Scan for the cell matching the given text and deliver its [x, y] coordinate at center. 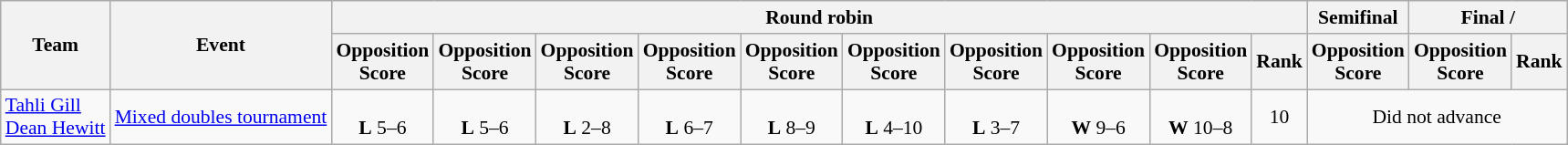
L 2–8 [587, 117]
Round robin [819, 17]
Tahli GillDean Hewitt [56, 117]
L 4–10 [894, 117]
Team [56, 46]
10 [1279, 117]
L 3–7 [996, 117]
Final / [1489, 17]
W 9–6 [1098, 117]
Event [221, 46]
W 10–8 [1200, 117]
Mixed doubles tournament [221, 117]
L 6–7 [690, 117]
Did not advance [1438, 117]
L 8–9 [792, 117]
Semifinal [1358, 17]
